From the cell containing the given text, extract its center point as [x, y] coordinate. 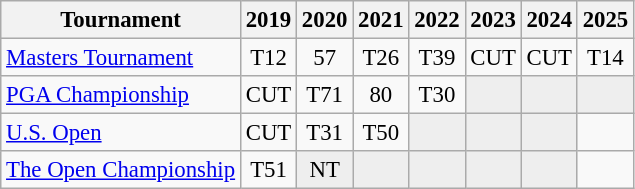
2020 [325, 20]
T51 [268, 170]
T39 [437, 58]
2022 [437, 20]
T31 [325, 133]
T50 [381, 133]
T26 [381, 58]
2024 [549, 20]
2021 [381, 20]
NT [325, 170]
2023 [493, 20]
T12 [268, 58]
80 [381, 95]
57 [325, 58]
PGA Championship [121, 95]
U.S. Open [121, 133]
2019 [268, 20]
Masters Tournament [121, 58]
T14 [605, 58]
Tournament [121, 20]
The Open Championship [121, 170]
T30 [437, 95]
T71 [325, 95]
2025 [605, 20]
